Capture the cell that displays the provided text and extract its [X, Y] central coordinate. 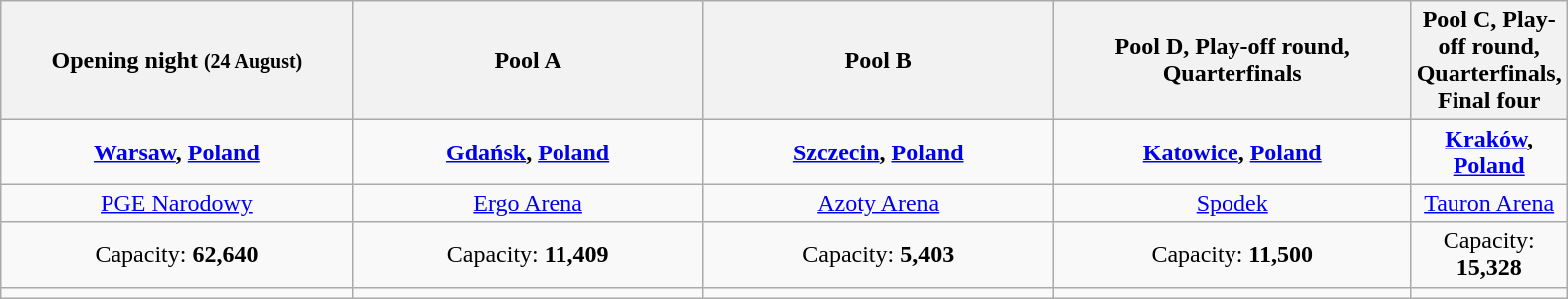
Warsaw, Poland [177, 151]
Pool B [878, 60]
Kraków, Poland [1489, 151]
Katowice, Poland [1232, 151]
Capacity: 62,640 [177, 255]
Pool C, Play-off round, Quarterfinals, Final four [1489, 60]
Pool A [528, 60]
Gdańsk, Poland [528, 151]
Spodek [1232, 203]
Azoty Arena [878, 203]
PGE Narodowy [177, 203]
Capacity: 11,500 [1232, 255]
Capacity: 15,328 [1489, 255]
Pool D, Play-off round, Quarterfinals [1232, 60]
Capacity: 11,409 [528, 255]
Capacity: 5,403 [878, 255]
Szczecin, Poland [878, 151]
Tauron Arena [1489, 203]
Ergo Arena [528, 203]
Opening night (24 August) [177, 60]
